Return the (X, Y) coordinate for the center point of the cell that contains the specified text.  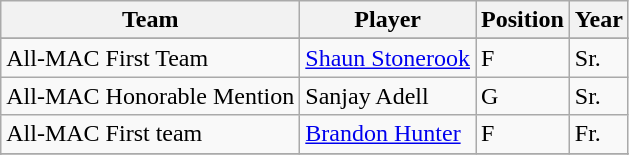
All-MAC First team (150, 134)
All-MAC First Team (150, 58)
G (523, 96)
Position (523, 20)
Sanjay Adell (388, 96)
Fr. (598, 134)
Year (598, 20)
Player (388, 20)
Team (150, 20)
Shaun Stonerook (388, 58)
All-MAC Honorable Mention (150, 96)
Brandon Hunter (388, 134)
